Return the (X, Y) coordinate for the center point of the cell that contains the specified text.  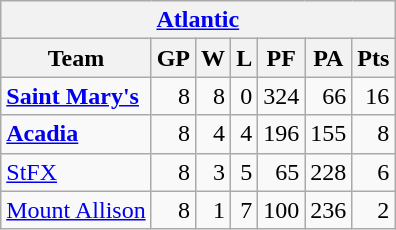
Atlantic (198, 20)
3 (214, 172)
5 (244, 172)
L (244, 58)
324 (282, 96)
PF (282, 58)
2 (374, 210)
GP (173, 58)
1 (214, 210)
236 (328, 210)
6 (374, 172)
7 (244, 210)
16 (374, 96)
PA (328, 58)
Saint Mary's (76, 96)
Mount Allison (76, 210)
66 (328, 96)
Acadia (76, 134)
65 (282, 172)
StFX (76, 172)
W (214, 58)
196 (282, 134)
100 (282, 210)
155 (328, 134)
Team (76, 58)
Pts (374, 58)
0 (244, 96)
228 (328, 172)
